Determine the (x, y) coordinate at the center of the cell enclosing the given text.  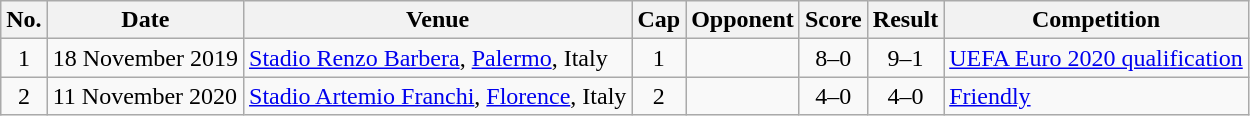
18 November 2019 (145, 58)
Score (833, 20)
8–0 (833, 58)
Cap (659, 20)
Venue (438, 20)
UEFA Euro 2020 qualification (1096, 58)
Competition (1096, 20)
11 November 2020 (145, 96)
Stadio Renzo Barbera, Palermo, Italy (438, 58)
Opponent (743, 20)
Stadio Artemio Franchi, Florence, Italy (438, 96)
No. (24, 20)
Date (145, 20)
9–1 (905, 58)
Result (905, 20)
Friendly (1096, 96)
